Find where the given text appears and provide that cell's center as [X, Y] coordinate. 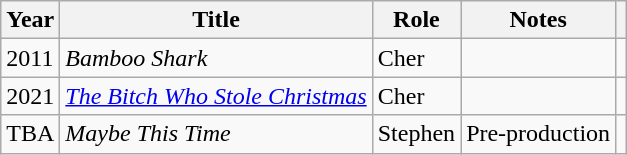
Year [30, 20]
The Bitch Who Stole Christmas [216, 96]
Title [216, 20]
Notes [538, 20]
2021 [30, 96]
Stephen [416, 134]
Pre-production [538, 134]
Bamboo Shark [216, 58]
Role [416, 20]
TBA [30, 134]
2011 [30, 58]
Maybe This Time [216, 134]
